Find where the given text appears and provide that cell's center as (X, Y) coordinate. 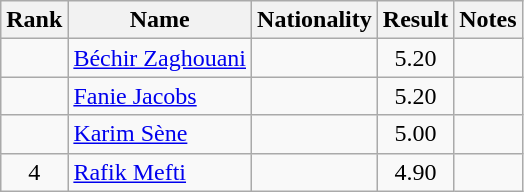
Béchir Zaghouani (160, 58)
Rafik Mefti (160, 172)
Notes (488, 20)
4.90 (415, 172)
4 (34, 172)
Nationality (315, 20)
Rank (34, 20)
Fanie Jacobs (160, 96)
Name (160, 20)
Karim Sène (160, 134)
Result (415, 20)
5.00 (415, 134)
